Extract the (X, Y) coordinate from the center of the cell holding the provided text.  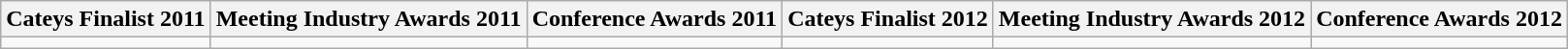
Meeting Industry Awards 2012 (1152, 19)
Cateys Finalist 2012 (888, 19)
Conference Awards 2012 (1439, 19)
Cateys Finalist 2011 (106, 19)
Meeting Industry Awards 2011 (368, 19)
Conference Awards 2011 (654, 19)
